Pinpoint the cell where the given text exists, returning its (x, y) midpoint coordinate. 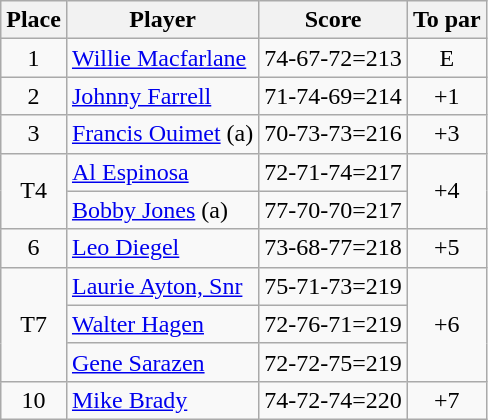
70-73-73=216 (334, 134)
71-74-69=214 (334, 96)
74-67-72=213 (334, 58)
73-68-77=218 (334, 248)
Mike Brady (162, 400)
+5 (446, 248)
1 (34, 58)
Bobby Jones (a) (162, 210)
To par (446, 20)
T4 (34, 191)
Laurie Ayton, Snr (162, 286)
Willie Macfarlane (162, 58)
Score (334, 20)
Leo Diegel (162, 248)
75-71-73=219 (334, 286)
2 (34, 96)
+4 (446, 191)
T7 (34, 324)
72-72-75=219 (334, 362)
72-76-71=219 (334, 324)
Francis Ouimet (a) (162, 134)
3 (34, 134)
6 (34, 248)
72-71-74=217 (334, 172)
Walter Hagen (162, 324)
Gene Sarazen (162, 362)
+7 (446, 400)
Al Espinosa (162, 172)
77-70-70=217 (334, 210)
Johnny Farrell (162, 96)
10 (34, 400)
+6 (446, 324)
Player (162, 20)
Place (34, 20)
+1 (446, 96)
74-72-74=220 (334, 400)
E (446, 58)
+3 (446, 134)
